Search for the cell housing the specified text and yield its [x, y] center coordinate. 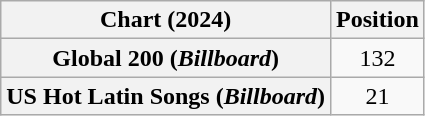
21 [378, 96]
Chart (2024) [166, 20]
Position [378, 20]
Global 200 (Billboard) [166, 58]
US Hot Latin Songs (Billboard) [166, 96]
132 [378, 58]
